Provide the (X, Y) coordinate of the cell's center where the given text is located.  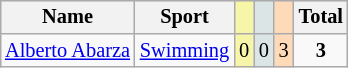
Sport (184, 17)
Name (68, 17)
Alberto Abarza (68, 51)
Total (321, 17)
Swimming (184, 51)
